Extract the (x, y) coordinate from the center of the cell holding the provided text.  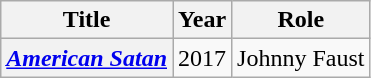
2017 (202, 58)
American Satan (87, 58)
Year (202, 20)
Role (301, 20)
Title (87, 20)
Johnny Faust (301, 58)
